Detect which cell encompasses the target text, then output its (x, y) center coordinate. 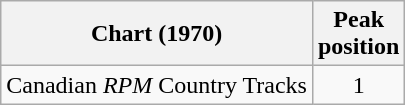
Chart (1970) (157, 34)
Canadian RPM Country Tracks (157, 85)
1 (358, 85)
Peakposition (358, 34)
